Scan for the cell matching the given text and deliver its (X, Y) coordinate at center. 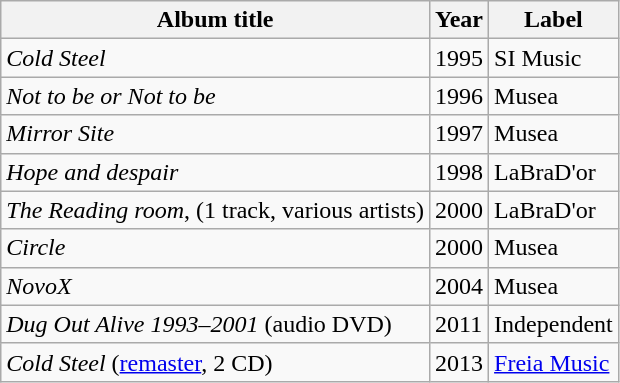
Label (554, 20)
Year (460, 20)
Cold Steel (216, 58)
Dug Out Alive 1993–2001 (audio DVD) (216, 324)
1997 (460, 134)
Hope and despair (216, 172)
Freia Music (554, 362)
2011 (460, 324)
1996 (460, 96)
1998 (460, 172)
Album title (216, 20)
NovoX (216, 286)
The Reading room, (1 track, various artists) (216, 210)
Not to be or Not to be (216, 96)
Cold Steel (remaster, 2 CD) (216, 362)
Independent (554, 324)
1995 (460, 58)
SI Music (554, 58)
Circle (216, 248)
Mirror Site (216, 134)
2004 (460, 286)
2013 (460, 362)
